Capture the cell that displays the provided text and extract its [X, Y] central coordinate. 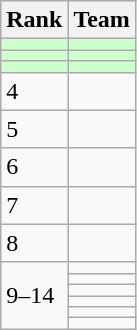
7 [34, 205]
Team [102, 20]
5 [34, 129]
9–14 [34, 295]
4 [34, 91]
Rank [34, 20]
8 [34, 243]
6 [34, 167]
